Identify which cell holds the provided text, then report its (x, y) central coordinate. 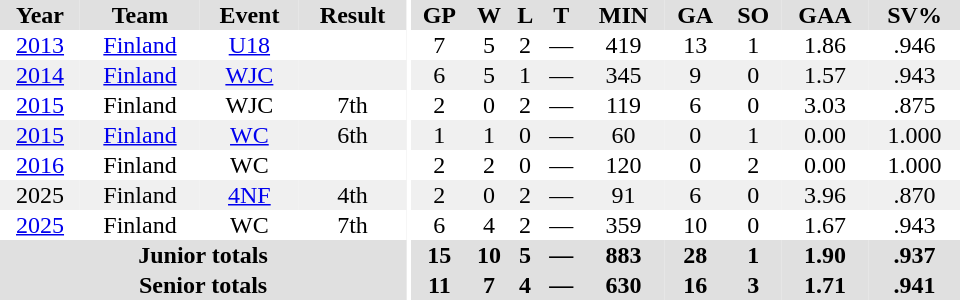
Team (140, 15)
2016 (40, 165)
2014 (40, 75)
359 (623, 225)
2013 (40, 45)
419 (623, 45)
15 (440, 255)
11 (440, 285)
91 (623, 195)
1.57 (825, 75)
3 (754, 285)
345 (623, 75)
1.86 (825, 45)
Senior totals (203, 285)
GAA (825, 15)
L (525, 15)
SO (754, 15)
1.90 (825, 255)
GA (696, 15)
28 (696, 255)
883 (623, 255)
GP (440, 15)
Year (40, 15)
9 (696, 75)
4th (352, 195)
1.67 (825, 225)
16 (696, 285)
630 (623, 285)
13 (696, 45)
3.03 (825, 105)
U18 (250, 45)
6th (352, 135)
SV% (914, 15)
Event (250, 15)
T (561, 15)
.875 (914, 105)
.941 (914, 285)
.870 (914, 195)
.946 (914, 45)
119 (623, 105)
MIN (623, 15)
3.96 (825, 195)
Result (352, 15)
4NF (250, 195)
60 (623, 135)
1.71 (825, 285)
120 (623, 165)
W (489, 15)
.937 (914, 255)
Junior totals (203, 255)
